Provide the (x, y) coordinate of the cell's center where the given text is located.  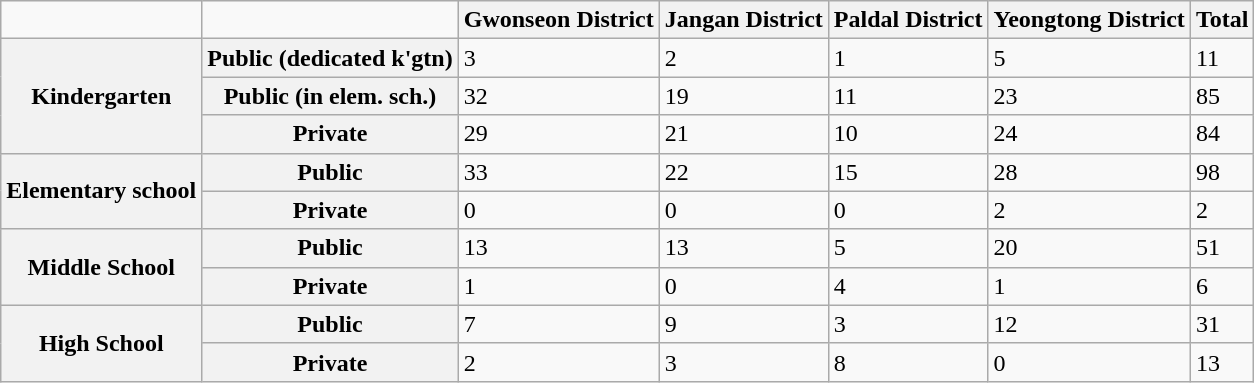
10 (908, 134)
12 (1089, 324)
84 (1222, 134)
15 (908, 172)
6 (1222, 286)
High School (102, 343)
Middle School (102, 267)
85 (1222, 96)
31 (1222, 324)
22 (744, 172)
24 (1089, 134)
Paldal District (908, 20)
7 (558, 324)
Public (dedicated k'gtn) (330, 58)
98 (1222, 172)
4 (908, 286)
Elementary school (102, 191)
23 (1089, 96)
20 (1089, 248)
Yeongtong District (1089, 20)
32 (558, 96)
29 (558, 134)
Kindergarten (102, 96)
21 (744, 134)
Jangan District (744, 20)
Total (1222, 20)
Public (in elem. sch.) (330, 96)
Gwonseon District (558, 20)
51 (1222, 248)
19 (744, 96)
28 (1089, 172)
8 (908, 362)
33 (558, 172)
9 (744, 324)
